Provide the [x, y] coordinate of the cell's center where the given text is located.  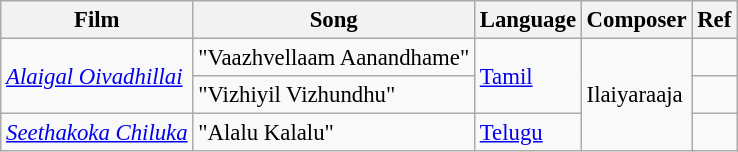
"Alalu Kalalu" [334, 133]
Film [97, 20]
"Vizhiyil Vizhundhu" [334, 95]
Seethakoka Chiluka [97, 133]
Song [334, 20]
"Vaazhvellaam Aanandhame" [334, 58]
Tamil [528, 76]
Telugu [528, 133]
Language [528, 20]
Ref [714, 20]
Alaigal Oivadhillai [97, 76]
Ilaiyaraaja [636, 96]
Composer [636, 20]
